Extract the [x, y] coordinate from the center of the cell holding the provided text.  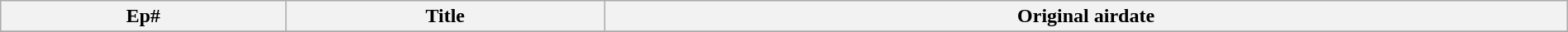
Title [445, 16]
Ep# [144, 16]
Original airdate [1086, 16]
